Search for the cell housing the specified text and yield its (x, y) center coordinate. 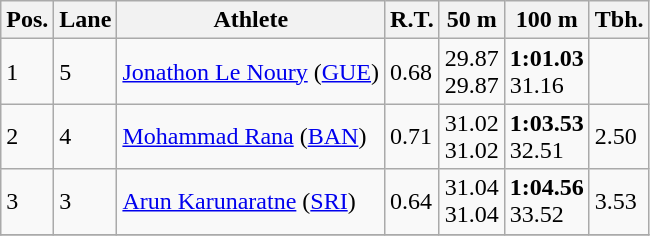
4 (86, 136)
Lane (86, 20)
Tbh. (619, 20)
Mohammad Rana (BAN) (251, 136)
3.53 (619, 202)
100 m (546, 20)
1:04.5633.52 (546, 202)
5 (86, 72)
1:01.0331.16 (546, 72)
0.64 (412, 202)
2.50 (619, 136)
1 (28, 72)
29.8729.87 (472, 72)
R.T. (412, 20)
2 (28, 136)
0.71 (412, 136)
Jonathon Le Noury (GUE) (251, 72)
0.68 (412, 72)
Pos. (28, 20)
Athlete (251, 20)
50 m (472, 20)
1:03.5332.51 (546, 136)
31.0231.02 (472, 136)
31.0431.04 (472, 202)
Arun Karunaratne (SRI) (251, 202)
